From the cell containing the given text, extract its center point as [X, Y] coordinate. 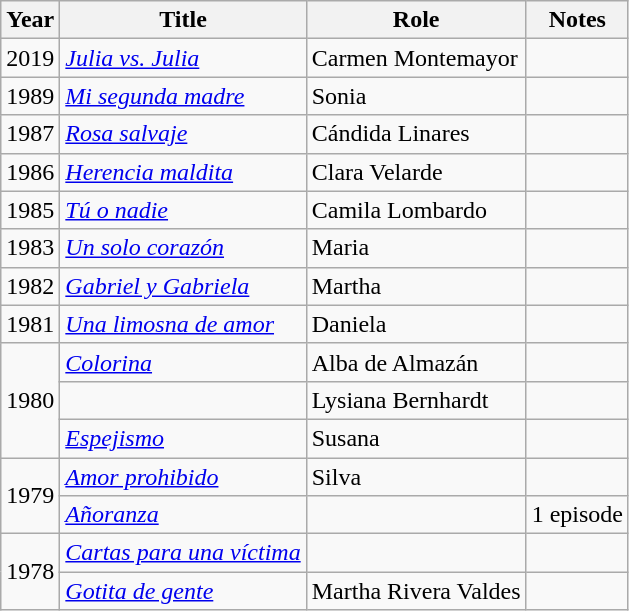
1981 [30, 324]
Mi segunda madre [183, 96]
Alba de Almazán [416, 362]
Amor prohibido [183, 477]
Cartas para una víctima [183, 553]
1979 [30, 496]
Espejismo [183, 438]
1986 [30, 172]
Maria [416, 248]
Sonia [416, 96]
Gabriel y Gabriela [183, 286]
Camila Lombardo [416, 210]
1987 [30, 134]
Clara Velarde [416, 172]
1978 [30, 572]
Martha [416, 286]
Notes [577, 20]
Añoranza [183, 515]
Daniela [416, 324]
1989 [30, 96]
Una limosna de amor [183, 324]
1982 [30, 286]
Year [30, 20]
Julia vs. Julia [183, 58]
Rosa salvaje [183, 134]
1983 [30, 248]
Un solo corazón [183, 248]
2019 [30, 58]
Martha Rivera Valdes [416, 591]
Herencia maldita [183, 172]
Tú o nadie [183, 210]
1 episode [577, 515]
Lysiana Bernhardt [416, 400]
Susana [416, 438]
Cándida Linares [416, 134]
Gotita de gente [183, 591]
1985 [30, 210]
1980 [30, 400]
Carmen Montemayor [416, 58]
Colorina [183, 362]
Title [183, 20]
Role [416, 20]
Silva [416, 477]
